Output the (x, y) coordinate of the center of the cell containing the given text.  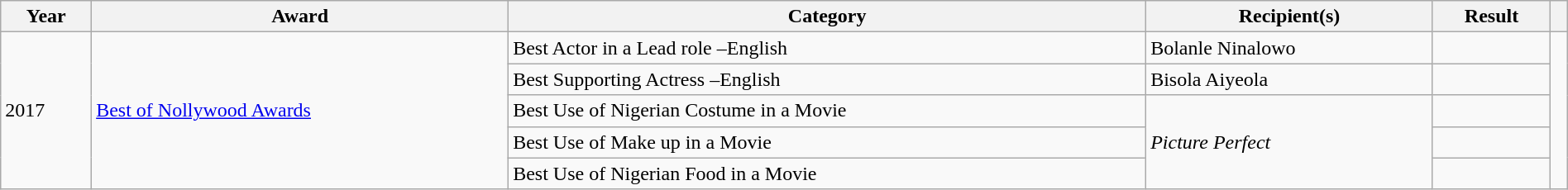
Best Supporting Actress –English (827, 79)
Best Use of Nigerian Costume in a Movie (827, 111)
2017 (46, 111)
Recipient(s) (1290, 17)
Award (300, 17)
Best Use of Make up in a Movie (827, 142)
Best of Nollywood Awards (300, 111)
Picture Perfect (1290, 142)
Bisola Aiyeola (1290, 79)
Year (46, 17)
Best Use of Nigerian Food in a Movie (827, 173)
Bolanle Ninalowo (1290, 48)
Best Actor in a Lead role –English (827, 48)
Category (827, 17)
Result (1491, 17)
